Locate the cell with the specified text and output its (X, Y) center coordinate. 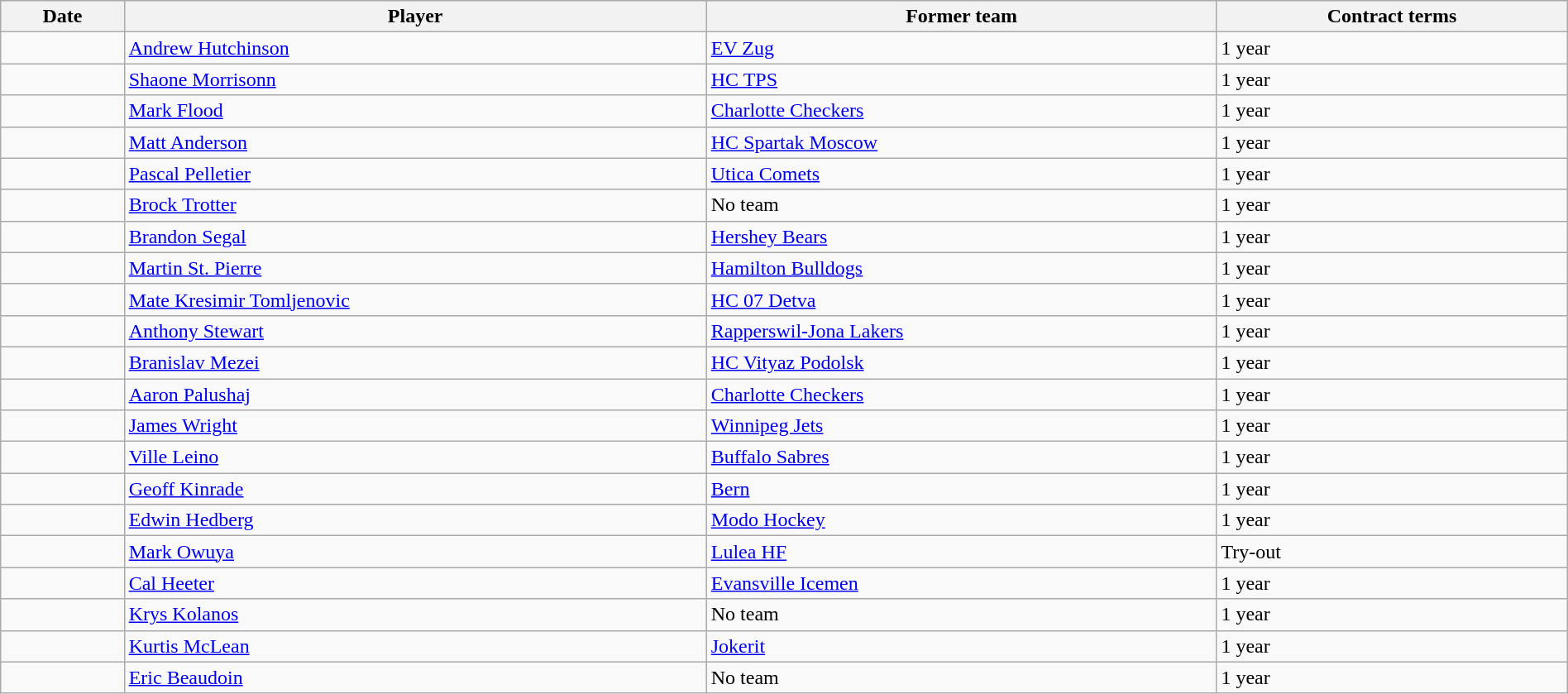
Lulea HF (961, 552)
Modo Hockey (961, 520)
HC Vityaz Podolsk (961, 362)
Branislav Mezei (415, 362)
Geoff Kinrade (415, 489)
Anthony Stewart (415, 331)
Player (415, 17)
Eric Beaudoin (415, 677)
Aaron Palushaj (415, 395)
Edwin Hedberg (415, 520)
Mate Kresimir Tomljenovic (415, 299)
Former team (961, 17)
Try-out (1392, 552)
Bern (961, 489)
Evansville Icemen (961, 583)
Brock Trotter (415, 205)
HC Spartak Moscow (961, 142)
Mark Flood (415, 111)
Hershey Bears (961, 237)
HC TPS (961, 79)
Andrew Hutchinson (415, 48)
Shaone Morrisonn (415, 79)
Mark Owuya (415, 552)
Martin St. Pierre (415, 268)
Winnipeg Jets (961, 426)
EV Zug (961, 48)
Kurtis McLean (415, 646)
Rapperswil-Jona Lakers (961, 331)
Jokerit (961, 646)
Hamilton Bulldogs (961, 268)
James Wright (415, 426)
Buffalo Sabres (961, 457)
Cal Heeter (415, 583)
Brandon Segal (415, 237)
Ville Leino (415, 457)
Krys Kolanos (415, 615)
Contract terms (1392, 17)
Pascal Pelletier (415, 174)
Utica Comets (961, 174)
HC 07 Detva (961, 299)
Date (63, 17)
Matt Anderson (415, 142)
